Pinpoint the cell where the given text exists, returning its (x, y) midpoint coordinate. 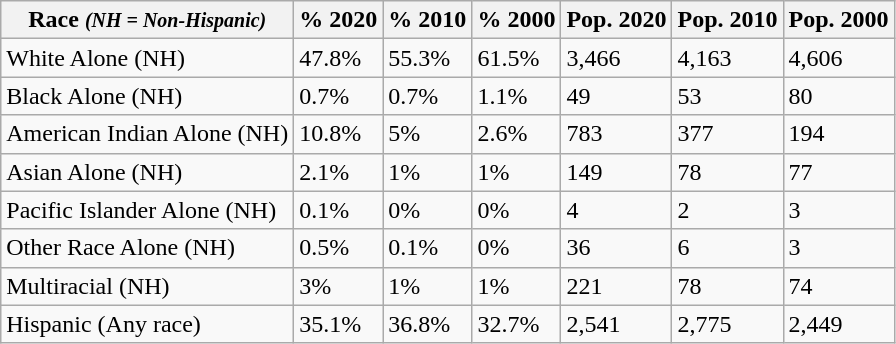
Pop. 2000 (838, 20)
2.6% (516, 134)
80 (838, 96)
Pop. 2010 (728, 20)
74 (838, 286)
Pacific Islander Alone (NH) (148, 210)
1.1% (516, 96)
4,606 (838, 58)
2,449 (838, 324)
Asian Alone (NH) (148, 172)
194 (838, 134)
55.3% (428, 58)
Pop. 2020 (616, 20)
36.8% (428, 324)
4,163 (728, 58)
47.8% (338, 58)
0.5% (338, 248)
White Alone (NH) (148, 58)
61.5% (516, 58)
783 (616, 134)
2,775 (728, 324)
2.1% (338, 172)
36 (616, 248)
221 (616, 286)
3,466 (616, 58)
377 (728, 134)
149 (616, 172)
49 (616, 96)
6 (728, 248)
2,541 (616, 324)
77 (838, 172)
4 (616, 210)
Hispanic (Any race) (148, 324)
2 (728, 210)
32.7% (516, 324)
% 2010 (428, 20)
10.8% (338, 134)
53 (728, 96)
Other Race Alone (NH) (148, 248)
Multiracial (NH) (148, 286)
3% (338, 286)
5% (428, 134)
American Indian Alone (NH) (148, 134)
35.1% (338, 324)
% 2020 (338, 20)
% 2000 (516, 20)
Black Alone (NH) (148, 96)
Race (NH = Non-Hispanic) (148, 20)
